Capture the cell that displays the provided text and extract its (X, Y) central coordinate. 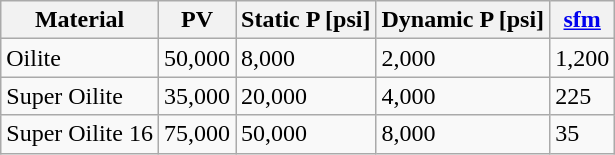
35,000 (196, 96)
Oilite (80, 58)
225 (582, 96)
Material (80, 20)
sfm (582, 20)
4,000 (463, 96)
Super Oilite 16 (80, 134)
2,000 (463, 58)
Dynamic P [psi] (463, 20)
20,000 (306, 96)
35 (582, 134)
PV (196, 20)
75,000 (196, 134)
1,200 (582, 58)
Super Oilite (80, 96)
Static P [psi] (306, 20)
